Find where the given text appears and provide that cell's center as [X, Y] coordinate. 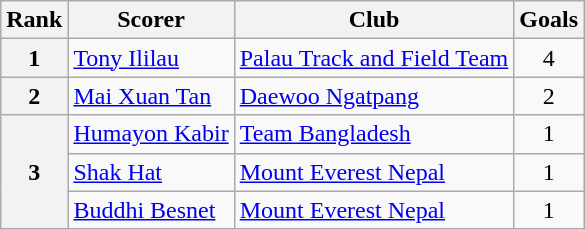
Buddhi Besnet [151, 210]
Mai Xuan Tan [151, 96]
Team Bangladesh [374, 134]
3 [34, 172]
Shak Hat [151, 172]
Club [374, 20]
Tony Ililau [151, 58]
4 [549, 58]
Rank [34, 20]
Palau Track and Field Team [374, 58]
Humayon Kabir [151, 134]
Scorer [151, 20]
Goals [549, 20]
Daewoo Ngatpang [374, 96]
